Find where the given text appears and provide that cell's center as [x, y] coordinate. 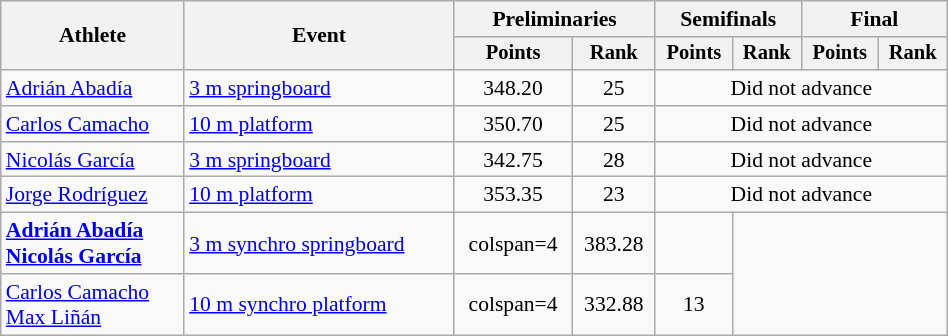
Semifinals [728, 19]
332.88 [614, 304]
10 m synchro platform [319, 304]
Adrián Abadía Nicolás García [92, 244]
Event [319, 36]
Carlos Camacho Max Liñán [92, 304]
342.75 [513, 160]
23 [614, 195]
Adrián Abadía [92, 88]
3 m synchro springboard [319, 244]
Final [874, 19]
13 [694, 304]
Preliminaries [555, 19]
Athlete [92, 36]
28 [614, 160]
350.70 [513, 124]
Jorge Rodríguez [92, 195]
348.20 [513, 88]
383.28 [614, 244]
Carlos Camacho [92, 124]
353.35 [513, 195]
Nicolás García [92, 160]
